Pinpoint the cell where the given text exists, returning its [X, Y] midpoint coordinate. 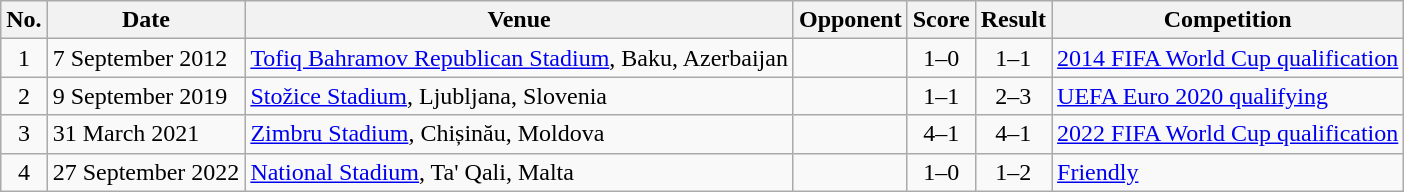
No. [24, 20]
2 [24, 96]
Venue [520, 20]
Competition [1228, 20]
Date [146, 20]
1–2 [1013, 172]
7 September 2012 [146, 58]
Result [1013, 20]
UEFA Euro 2020 qualifying [1228, 96]
Friendly [1228, 172]
Opponent [850, 20]
2–3 [1013, 96]
Score [941, 20]
1 [24, 58]
31 March 2021 [146, 134]
Tofiq Bahramov Republican Stadium, Baku, Azerbaijan [520, 58]
National Stadium, Ta' Qali, Malta [520, 172]
3 [24, 134]
Stožice Stadium, Ljubljana, Slovenia [520, 96]
2014 FIFA World Cup qualification [1228, 58]
9 September 2019 [146, 96]
Zimbru Stadium, Chișinău, Moldova [520, 134]
27 September 2022 [146, 172]
2022 FIFA World Cup qualification [1228, 134]
4 [24, 172]
